Provide the (X, Y) coordinate of the cell's center where the given text is located.  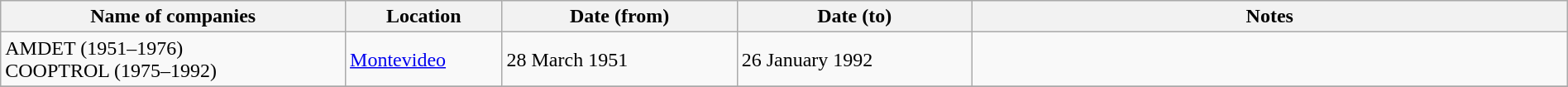
Name of companies (174, 17)
Notes (1269, 17)
28 March 1951 (619, 60)
26 January 1992 (854, 60)
Date (to) (854, 17)
Location (423, 17)
AMDET (1951–1976)COOPTROL (1975–1992) (174, 60)
Montevideo (423, 60)
Date (from) (619, 17)
